Determine the (x, y) coordinate at the center of the cell enclosing the given text.  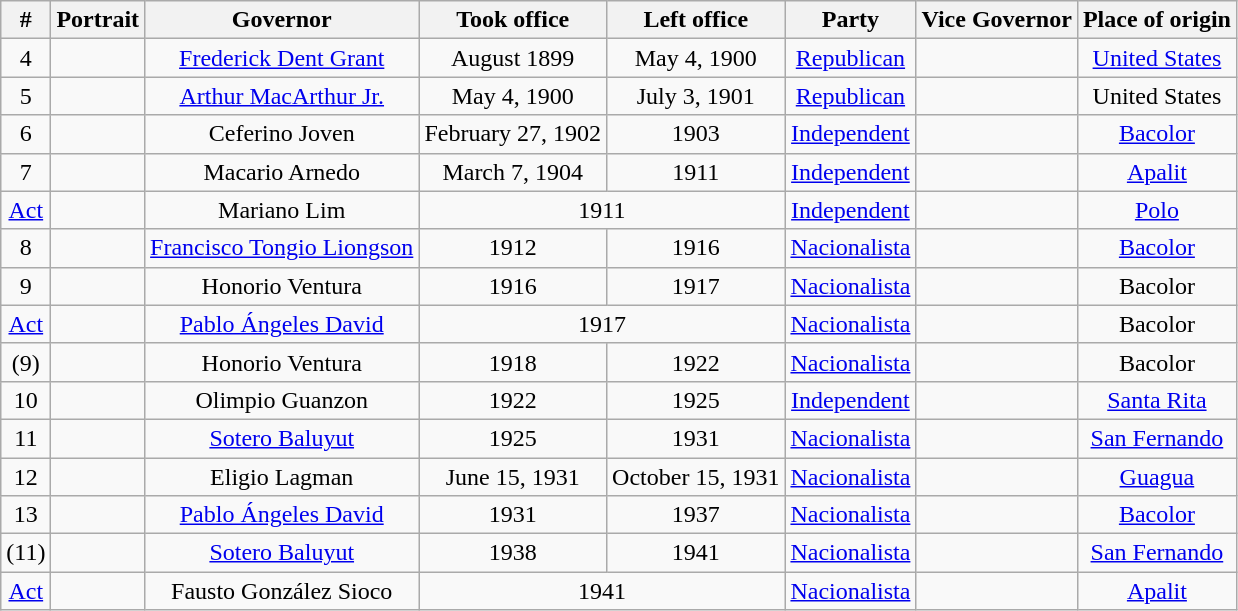
Mariano Lim (282, 210)
Governor (282, 20)
Party (850, 20)
July 3, 1901 (696, 96)
June 15, 1931 (513, 477)
9 (26, 286)
Took office (513, 20)
Portrait (98, 20)
October 15, 1931 (696, 477)
August 1899 (513, 58)
1918 (513, 362)
12 (26, 477)
March 7, 1904 (513, 172)
6 (26, 134)
Olimpio Guanzon (282, 400)
Macario Arnedo (282, 172)
Place of origin (1156, 20)
Ceferino Joven (282, 134)
(11) (26, 553)
10 (26, 400)
(9) (26, 362)
1912 (513, 248)
# (26, 20)
Santa Rita (1156, 400)
7 (26, 172)
February 27, 1902 (513, 134)
Fausto González Sioco (282, 591)
Guagua (1156, 477)
11 (26, 438)
1903 (696, 134)
Frederick Dent Grant (282, 58)
5 (26, 96)
1938 (513, 553)
Arthur MacArthur Jr. (282, 96)
Polo (1156, 210)
8 (26, 248)
Vice Governor (996, 20)
Francisco Tongio Liongson (282, 248)
13 (26, 515)
Left office (696, 20)
4 (26, 58)
1937 (696, 515)
Eligio Lagman (282, 477)
